Provide the (X, Y) coordinate of the cell's center where the given text is located.  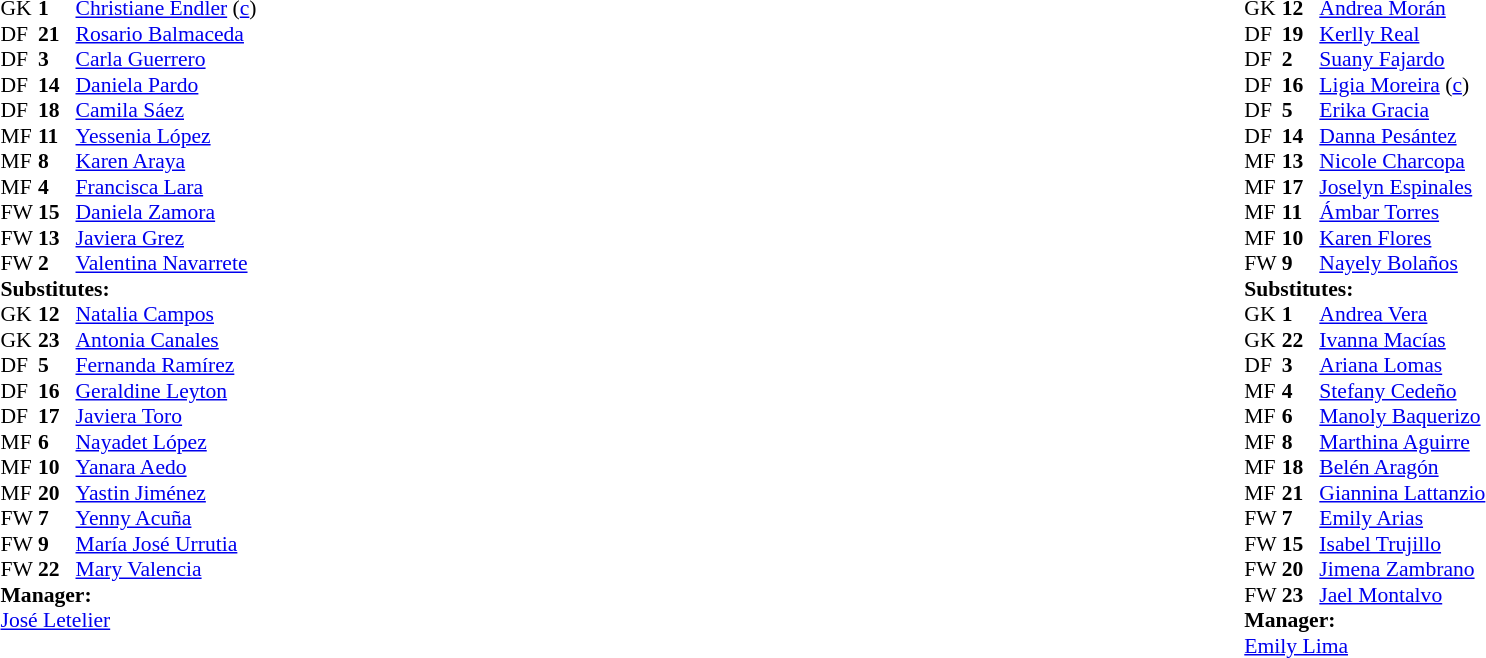
Rosario Balmaceda (166, 34)
Manoly Baquerizo (1402, 417)
Javiera Grez (166, 238)
Daniela Zamora (166, 213)
Fernanda Ramírez (166, 365)
Yastin Jiménez (166, 493)
Nayely Bolaños (1402, 263)
María José Urrutia (166, 544)
Yenny Acuña (166, 519)
Javiera Toro (166, 417)
19 (1301, 34)
Nicole Charcopa (1402, 161)
Mary Valencia (166, 569)
Ariana Lomas (1402, 365)
Kerlly Real (1402, 34)
Stefany Cedeño (1402, 391)
Isabel Trujillo (1402, 544)
Ivanna Macías (1402, 340)
Joselyn Espinales (1402, 187)
Natalia Campos (166, 315)
Camila Sáez (166, 111)
Yanara Aedo (166, 467)
Karen Flores (1402, 238)
Jael Montalvo (1402, 595)
Marthina Aguirre (1402, 442)
Francisca Lara (166, 187)
Giannina Lattanzio (1402, 493)
12 (57, 315)
1 (1301, 315)
Daniela Pardo (166, 85)
Ámbar Torres (1402, 213)
Emily Arias (1402, 519)
Karen Araya (166, 161)
José Letelier (128, 621)
Jimena Zambrano (1402, 569)
Geraldine Leyton (166, 391)
Andrea Vera (1402, 315)
Carla Guerrero (166, 59)
Nayadet López (166, 442)
Erika Gracia (1402, 111)
Danna Pesántez (1402, 136)
Yessenia López (166, 136)
Valentina Navarrete (166, 263)
Ligia Moreira (c) (1402, 85)
Antonia Canales (166, 340)
Belén Aragón (1402, 467)
Suany Fajardo (1402, 59)
